Provide the (X, Y) coordinate of the cell's center where the given text is located.  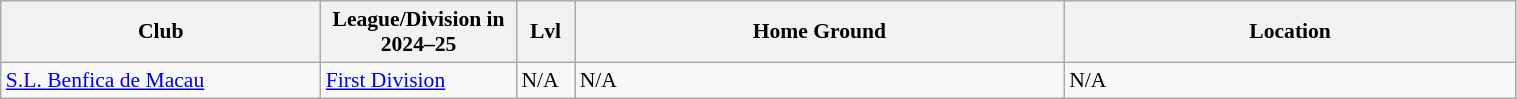
Club (161, 32)
First Division (419, 80)
Home Ground (820, 32)
S.L. Benfica de Macau (161, 80)
League/Division in 2024–25 (419, 32)
Location (1290, 32)
Lvl (545, 32)
